Provide the [X, Y] coordinate of the cell's center where the given text is located.  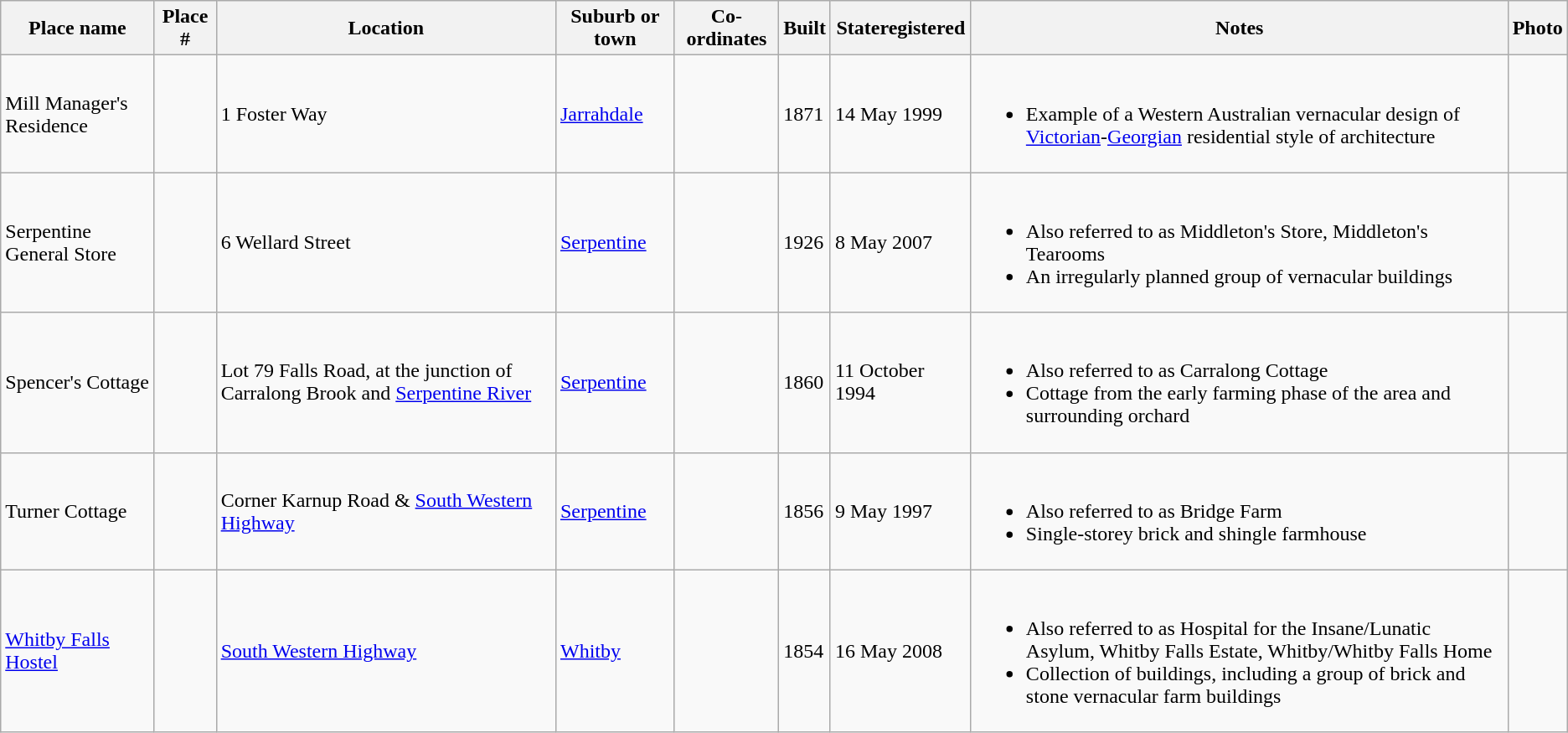
Photo [1538, 28]
11 October 1994 [900, 382]
Spencer's Cottage [77, 382]
Place # [185, 28]
Jarrahdale [615, 114]
Place name [77, 28]
Notes [1240, 28]
1860 [805, 382]
Built [805, 28]
6 Wellard Street [385, 243]
Whitby Falls Hostel [77, 651]
1856 [805, 511]
Whitby [615, 651]
1 Foster Way [385, 114]
Also referred to as Bridge FarmSingle-storey brick and shingle farmhouse [1240, 511]
Also referred to as Middleton's Store, Middleton's TearoomsAn irregularly planned group of vernacular buildings [1240, 243]
Co-ordinates [727, 28]
1854 [805, 651]
Mill Manager's Residence [77, 114]
Turner Cottage [77, 511]
Suburb or town [615, 28]
16 May 2008 [900, 651]
1926 [805, 243]
8 May 2007 [900, 243]
14 May 1999 [900, 114]
1871 [805, 114]
Corner Karnup Road & South Western Highway [385, 511]
Serpentine General Store [77, 243]
Lot 79 Falls Road, at the junction of Carralong Brook and Serpentine River [385, 382]
Also referred to as Carralong CottageCottage from the early farming phase of the area and surrounding orchard [1240, 382]
Location [385, 28]
South Western Highway [385, 651]
Stateregistered [900, 28]
9 May 1997 [900, 511]
Example of a Western Australian vernacular design of Victorian-Georgian residential style of architecture [1240, 114]
